Find where the given text appears and provide that cell's center as [x, y] coordinate. 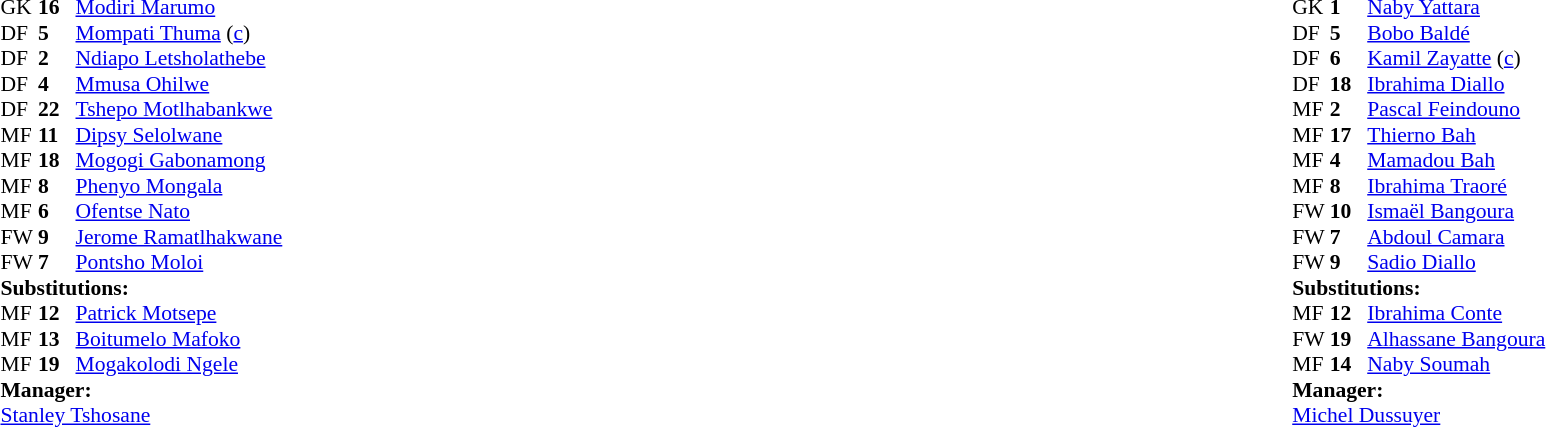
Ibrahima Diallo [1456, 84]
11 [57, 135]
Jerome Ramatlhakwane [180, 237]
Dipsy Selolwane [180, 135]
Sadio Diallo [1456, 263]
Mogogi Gabonamong [180, 161]
Ibrahima Conte [1456, 313]
Tshepo Motlhabankwe [180, 109]
Mogakolodi Ngele [180, 365]
Phenyo Mongala [180, 186]
Pascal Feindouno [1456, 109]
Mamadou Bah [1456, 161]
Ofentse Nato [180, 211]
14 [1349, 365]
Ismaël Bangoura [1456, 211]
Thierno Bah [1456, 135]
Alhassane Bangoura [1456, 339]
Kamil Zayatte (c) [1456, 59]
17 [1349, 135]
Boitumelo Mafoko [180, 339]
22 [57, 109]
Ibrahima Traoré [1456, 186]
Naby Soumah [1456, 365]
10 [1349, 211]
13 [57, 339]
Abdoul Camara [1456, 237]
Patrick Motsepe [180, 313]
Mmusa Ohilwe [180, 84]
Ndiapo Letsholathebe [180, 59]
Bobo Baldé [1456, 33]
Mompati Thuma (c) [180, 33]
Pontsho Moloi [180, 263]
